Provide the [x, y] coordinate of the cell's center where the given text is located.  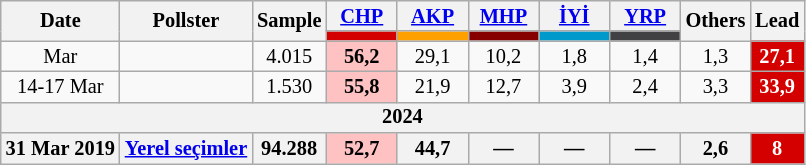
1,3 [716, 56]
İYİ [574, 16]
MHP [504, 16]
Mar [60, 56]
Others [716, 20]
29,1 [432, 56]
52,7 [362, 148]
2,4 [646, 86]
2024 [402, 118]
33,9 [777, 86]
44,7 [432, 148]
55,8 [362, 86]
Sample [289, 20]
4.015 [289, 56]
12,7 [504, 86]
1,4 [646, 56]
27,1 [777, 56]
2,6 [716, 148]
Date [60, 20]
3,3 [716, 86]
14-17 Mar [60, 86]
Yerel seçimler [186, 148]
21,9 [432, 86]
Lead [777, 20]
CHP [362, 16]
10,2 [504, 56]
3,9 [574, 86]
AKP [432, 16]
94.288 [289, 148]
YRP [646, 16]
56,2 [362, 56]
1,8 [574, 56]
Pollster [186, 20]
8 [777, 148]
31 Mar 2019 [60, 148]
1.530 [289, 86]
